Determine the [X, Y] coordinate at the center of the cell enclosing the given text.  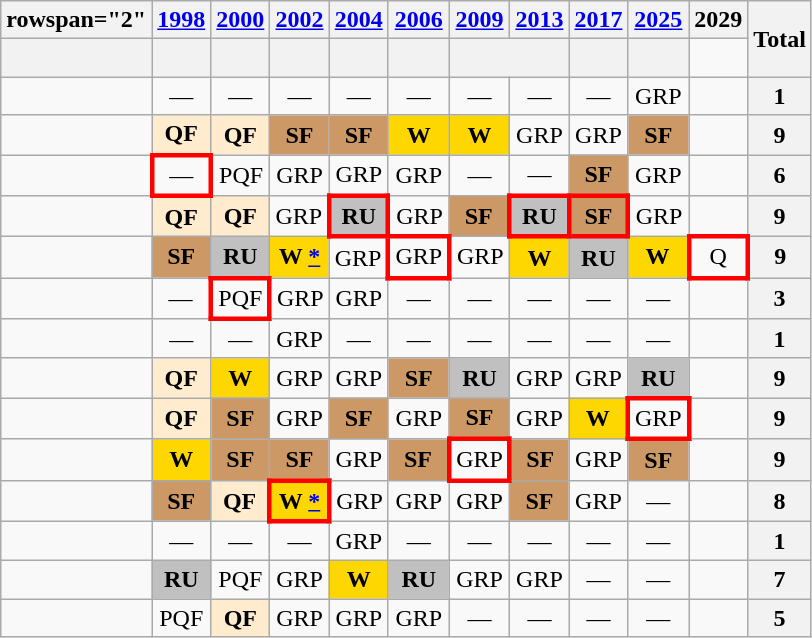
2025 [658, 20]
rowspan="2" [76, 20]
Total [780, 39]
2013 [540, 20]
2004 [358, 20]
5 [780, 618]
7 [780, 580]
Q [718, 258]
1998 [182, 20]
2009 [480, 20]
3 [780, 298]
6 [780, 174]
2002 [300, 20]
2006 [418, 20]
8 [780, 500]
2029 [718, 20]
2017 [598, 20]
2000 [240, 20]
